Extract the (X, Y) coordinate from the center of the cell holding the provided text.  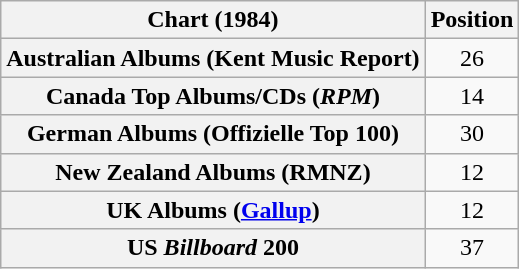
US Billboard 200 (213, 248)
Australian Albums (Kent Music Report) (213, 58)
26 (472, 58)
14 (472, 96)
New Zealand Albums (RMNZ) (213, 172)
UK Albums (Gallup) (213, 210)
German Albums (Offizielle Top 100) (213, 134)
Chart (1984) (213, 20)
37 (472, 248)
Position (472, 20)
Canada Top Albums/CDs (RPM) (213, 96)
30 (472, 134)
